Scan for the cell matching the given text and deliver its [X, Y] coordinate at center. 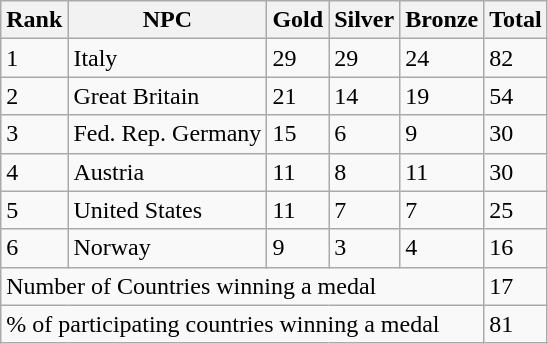
Great Britain [168, 96]
81 [516, 324]
1 [34, 58]
54 [516, 96]
Number of Countries winning a medal [242, 286]
Bronze [442, 20]
% of participating countries winning a medal [242, 324]
16 [516, 248]
25 [516, 210]
Norway [168, 248]
Gold [298, 20]
5 [34, 210]
Fed. Rep. Germany [168, 134]
United States [168, 210]
21 [298, 96]
24 [442, 58]
Total [516, 20]
2 [34, 96]
NPC [168, 20]
Rank [34, 20]
14 [364, 96]
8 [364, 172]
Austria [168, 172]
Italy [168, 58]
Silver [364, 20]
82 [516, 58]
19 [442, 96]
15 [298, 134]
17 [516, 286]
